Capture the cell that displays the provided text and extract its [X, Y] central coordinate. 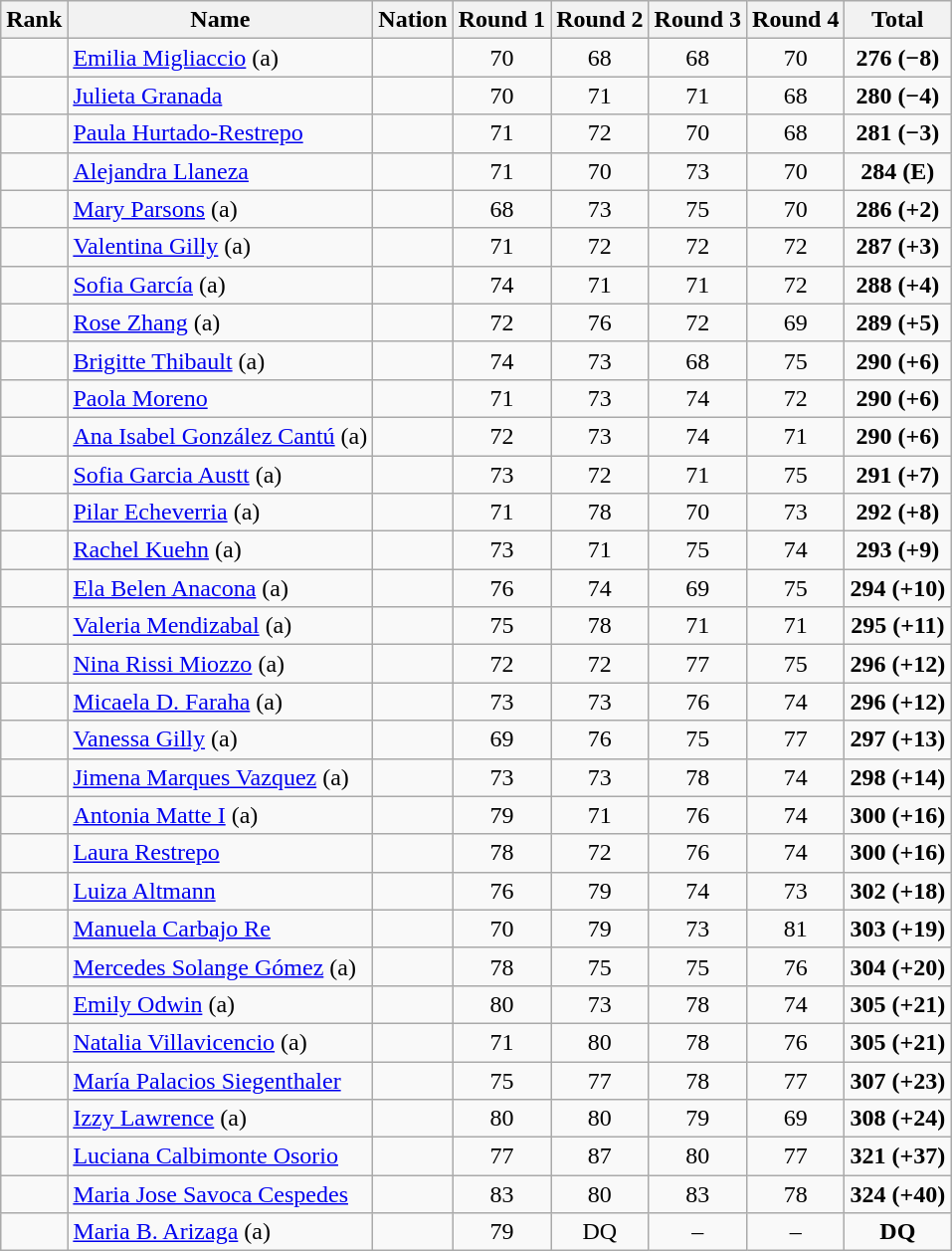
Ela Belen Anacona (a) [221, 588]
Emilia Migliaccio (a) [221, 58]
276 (−8) [897, 58]
Paula Hurtado-Restrepo [221, 133]
287 (+3) [897, 247]
280 (−4) [897, 96]
302 (+18) [897, 891]
Round 1 [501, 20]
Paola Moreno [221, 398]
Manuela Carbajo Re [221, 929]
321 (+37) [897, 1156]
Mercedes Solange Gómez (a) [221, 966]
María Palacios Siegenthaler [221, 1080]
Total [897, 20]
294 (+10) [897, 588]
291 (+7) [897, 475]
Jimena Marques Vazquez (a) [221, 777]
284 (E) [897, 171]
298 (+14) [897, 777]
289 (+5) [897, 322]
Valentina Gilly (a) [221, 247]
Ana Isabel González Cantú (a) [221, 436]
Mary Parsons (a) [221, 209]
Sofia García (a) [221, 285]
Micaela D. Faraha (a) [221, 702]
Antonia Matte I (a) [221, 815]
Maria Jose Savoca Cespedes [221, 1194]
Vanessa Gilly (a) [221, 739]
Nation [413, 20]
Alejandra Llaneza [221, 171]
Luiza Altmann [221, 891]
303 (+19) [897, 929]
Julieta Granada [221, 96]
Round 3 [697, 20]
Nina Rissi Miozzo (a) [221, 664]
288 (+4) [897, 285]
Round 4 [796, 20]
Natalia Villavicencio (a) [221, 1042]
Maria B. Arizaga (a) [221, 1232]
Rose Zhang (a) [221, 322]
Brigitte Thibault (a) [221, 360]
297 (+13) [897, 739]
293 (+9) [897, 550]
286 (+2) [897, 209]
87 [600, 1156]
Luciana Calbimonte Osorio [221, 1156]
Rachel Kuehn (a) [221, 550]
Name [221, 20]
281 (−3) [897, 133]
292 (+8) [897, 513]
324 (+40) [897, 1194]
Laura Restrepo [221, 853]
Round 2 [600, 20]
81 [796, 929]
307 (+23) [897, 1080]
308 (+24) [897, 1119]
Izzy Lawrence (a) [221, 1119]
Sofia Garcia Austt (a) [221, 475]
Valeria Mendizabal (a) [221, 626]
Rank [34, 20]
295 (+11) [897, 626]
304 (+20) [897, 966]
Emily Odwin (a) [221, 1004]
Pilar Echeverria (a) [221, 513]
